For the text-containing cell, return its midpoint in [x, y] coordinate format. 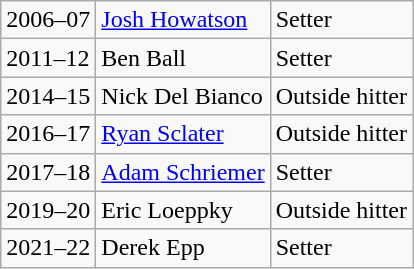
2019–20 [48, 210]
Nick Del Bianco [183, 96]
Eric Loeppky [183, 210]
2014–15 [48, 96]
Josh Howatson [183, 20]
2006–07 [48, 20]
Ben Ball [183, 58]
Derek Epp [183, 248]
Ryan Sclater [183, 134]
2021–22 [48, 248]
2011–12 [48, 58]
Adam Schriemer [183, 172]
2017–18 [48, 172]
2016–17 [48, 134]
